Search for the cell housing the specified text and yield its [X, Y] center coordinate. 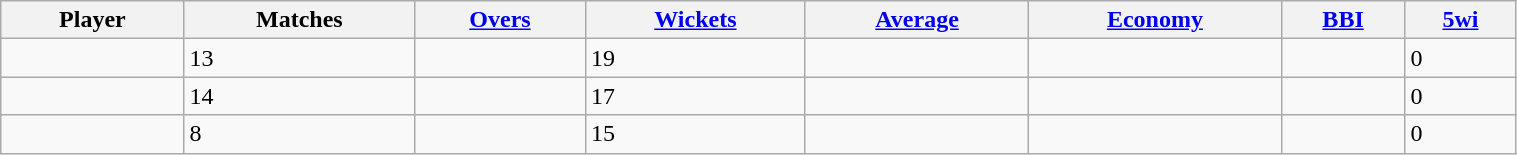
Overs [500, 20]
19 [695, 58]
BBI [1343, 20]
15 [695, 134]
17 [695, 96]
5wi [1460, 20]
Matches [300, 20]
Wickets [695, 20]
Average [916, 20]
8 [300, 134]
13 [300, 58]
Player [92, 20]
14 [300, 96]
Economy [1156, 20]
